From the cell containing the given text, extract its center point as (X, Y) coordinate. 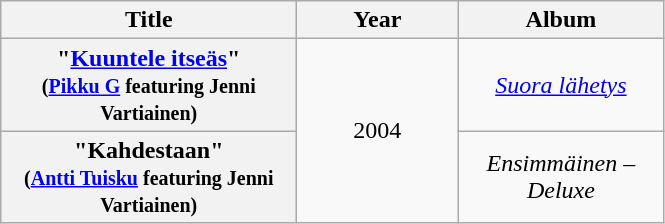
Album (561, 20)
Ensimmäinen – Deluxe (561, 177)
Year (378, 20)
Suora lähetys (561, 85)
"Kuuntele itseäs"(Pikku G featuring Jenni Vartiainen) (149, 85)
2004 (378, 131)
Title (149, 20)
"Kahdestaan"(Antti Tuisku featuring Jenni Vartiainen) (149, 177)
